Return the (x, y) coordinate for the center point of the cell that contains the specified text.  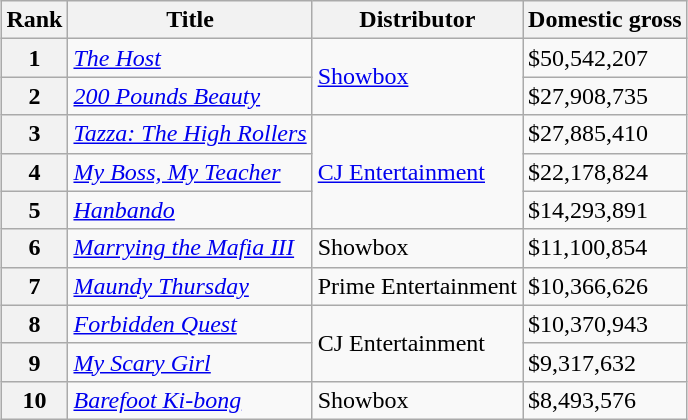
$10,370,943 (606, 324)
Prime Entertainment (417, 286)
8 (34, 324)
Tazza: The High Rollers (190, 134)
6 (34, 248)
200 Pounds Beauty (190, 96)
Barefoot Ki-bong (190, 400)
Hanbando (190, 210)
Title (190, 20)
3 (34, 134)
5 (34, 210)
10 (34, 400)
The Host (190, 58)
$14,293,891 (606, 210)
9 (34, 362)
Distributor (417, 20)
2 (34, 96)
$8,493,576 (606, 400)
Rank (34, 20)
$10,366,626 (606, 286)
$27,908,735 (606, 96)
Domestic gross (606, 20)
1 (34, 58)
My Boss, My Teacher (190, 172)
Forbidden Quest (190, 324)
$22,178,824 (606, 172)
My Scary Girl (190, 362)
7 (34, 286)
$11,100,854 (606, 248)
$27,885,410 (606, 134)
$50,542,207 (606, 58)
Maundy Thursday (190, 286)
Marrying the Mafia III (190, 248)
$9,317,632 (606, 362)
4 (34, 172)
